Return the [X, Y] coordinate for the center point of the cell that contains the specified text.  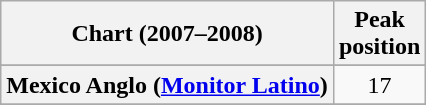
17 [379, 85]
Chart (2007–2008) [168, 34]
Peakposition [379, 34]
Mexico Anglo (Monitor Latino) [168, 85]
